Capture the cell that displays the provided text and extract its (X, Y) central coordinate. 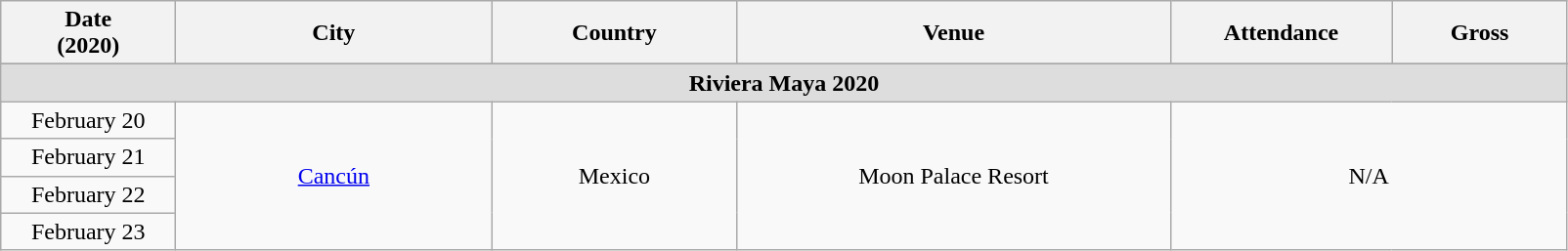
Moon Palace Resort (954, 176)
Attendance (1281, 33)
Mexico (614, 176)
Gross (1480, 33)
February 23 (88, 231)
February 21 (88, 157)
February 22 (88, 194)
Riviera Maya 2020 (784, 83)
February 20 (88, 120)
Date(2020) (88, 33)
Cancún (334, 176)
N/A (1369, 176)
City (334, 33)
Venue (954, 33)
Country (614, 33)
